Return (X, Y) of the center of cell containing provided text 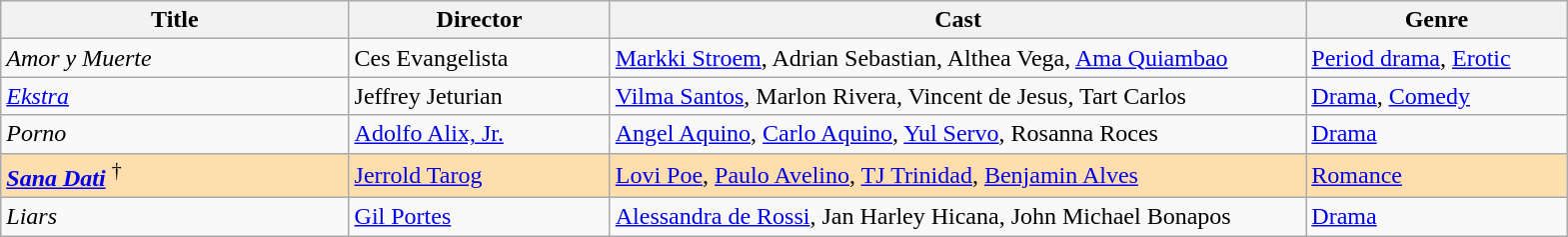
Lovi Poe, Paulo Avelino, TJ Trinidad, Benjamin Alves (957, 176)
Adolfo Alix, Jr. (480, 134)
Director (480, 20)
Jerrold Tarog (480, 176)
Title (175, 20)
Gil Portes (480, 217)
Cast (957, 20)
Drama, Comedy (1437, 96)
Genre (1437, 20)
Amor y Muerte (175, 58)
Vilma Santos, Marlon Rivera, Vincent de Jesus, Tart Carlos (957, 96)
Angel Aquino, Carlo Aquino, Yul Servo, Rosanna Roces (957, 134)
Markki Stroem, Adrian Sebastian, Althea Vega, Ama Quiambao (957, 58)
Sana Dati † (175, 176)
Jeffrey Jeturian (480, 96)
Ekstra (175, 96)
Liars (175, 217)
Alessandra de Rossi, Jan Harley Hicana, John Michael Bonapos (957, 217)
Romance (1437, 176)
Porno (175, 134)
Ces Evangelista (480, 58)
Period drama, Erotic (1437, 58)
